Return the (X, Y) coordinate for the center point of the cell that contains the specified text.  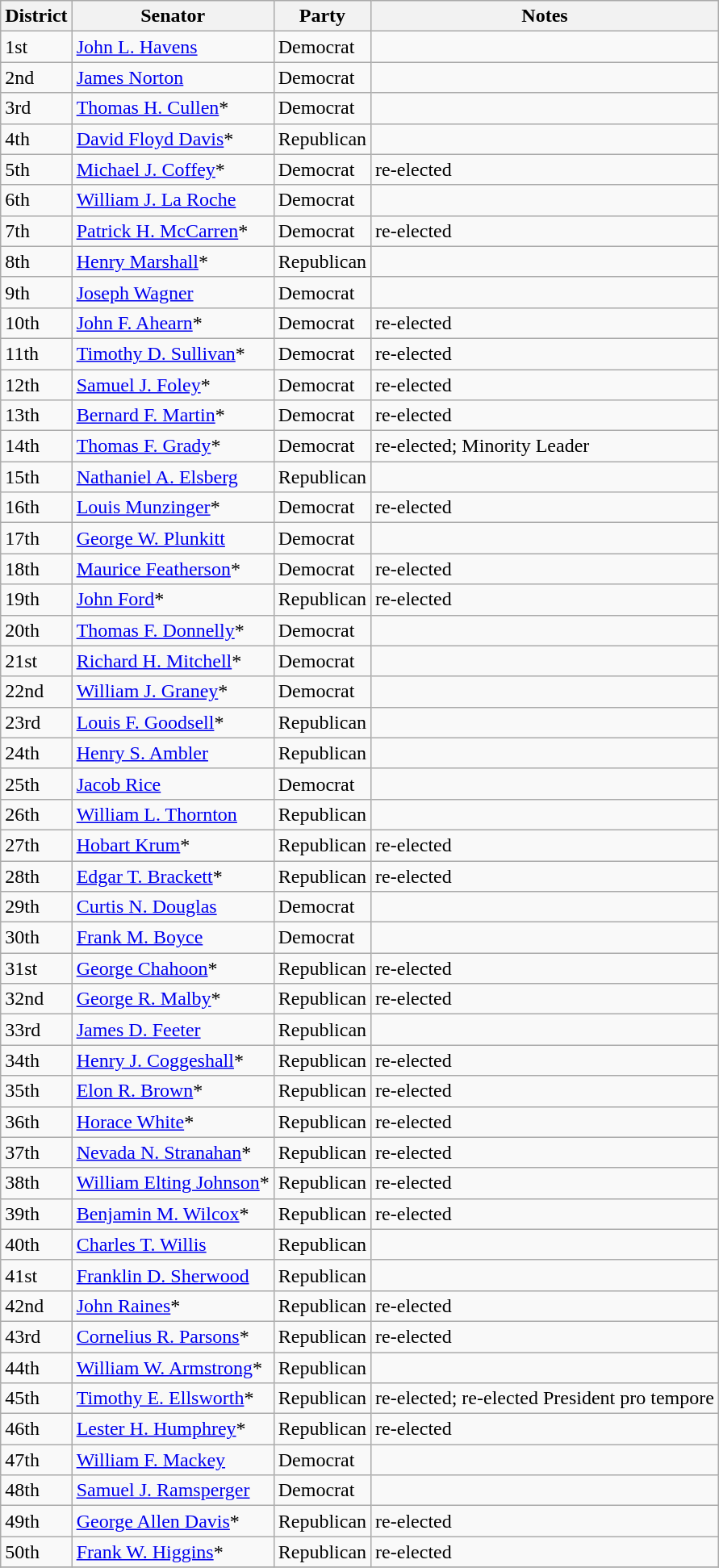
Frank M. Boyce (173, 938)
Samuel J. Ramsperger (173, 1491)
Bernard F. Martin* (173, 416)
16th (36, 508)
Michael J. Coffey* (173, 169)
Nathaniel A. Elsberg (173, 477)
13th (36, 416)
33rd (36, 1030)
36th (36, 1122)
Notes (546, 16)
48th (36, 1491)
21st (36, 661)
43rd (36, 1336)
4th (36, 139)
11th (36, 353)
John Raines* (173, 1306)
31st (36, 968)
Hobart Krum* (173, 845)
39th (36, 1214)
Edgar T. Brackett* (173, 876)
William J. Graney* (173, 692)
Maurice Featherson* (173, 569)
Elon R. Brown* (173, 1091)
Richard H. Mitchell* (173, 661)
Timothy E. Ellsworth* (173, 1399)
re-elected; Minority Leader (546, 446)
Louis Munzinger* (173, 508)
Timothy D. Sullivan* (173, 353)
Jacob Rice (173, 784)
Curtis N. Douglas (173, 907)
17th (36, 538)
1st (36, 47)
47th (36, 1460)
46th (36, 1429)
15th (36, 477)
30th (36, 938)
William Elting Johnson* (173, 1183)
5th (36, 169)
18th (36, 569)
Henry Marshall* (173, 261)
George Allen Davis* (173, 1521)
14th (36, 446)
Joseph Wagner (173, 292)
20th (36, 630)
10th (36, 323)
29th (36, 907)
James D. Feeter (173, 1030)
34th (36, 1060)
23rd (36, 722)
44th (36, 1368)
Horace White* (173, 1122)
32nd (36, 999)
Senator (173, 16)
2nd (36, 77)
19th (36, 600)
24th (36, 753)
William W. Armstrong* (173, 1368)
Thomas H. Cullen* (173, 108)
William J. La Roche (173, 200)
David Floyd Davis* (173, 139)
William F. Mackey (173, 1460)
William L. Thornton (173, 814)
25th (36, 784)
49th (36, 1521)
George Chahoon* (173, 968)
Henry J. Coggeshall* (173, 1060)
Lester H. Humphrey* (173, 1429)
Party (322, 16)
John Ford* (173, 600)
Charles T. Willis (173, 1244)
District (36, 16)
6th (36, 200)
Cornelius R. Parsons* (173, 1336)
38th (36, 1183)
Henry S. Ambler (173, 753)
George R. Malby* (173, 999)
Franklin D. Sherwood (173, 1275)
8th (36, 261)
Thomas F. Grady* (173, 446)
Louis F. Goodsell* (173, 722)
50th (36, 1552)
22nd (36, 692)
27th (36, 845)
Nevada N. Stranahan* (173, 1152)
26th (36, 814)
George W. Plunkitt (173, 538)
Thomas F. Donnelly* (173, 630)
45th (36, 1399)
12th (36, 385)
28th (36, 876)
7th (36, 231)
Patrick H. McCarren* (173, 231)
40th (36, 1244)
Benjamin M. Wilcox* (173, 1214)
37th (36, 1152)
Samuel J. Foley* (173, 385)
42nd (36, 1306)
re-elected; re-elected President pro tempore (546, 1399)
Frank W. Higgins* (173, 1552)
41st (36, 1275)
John F. Ahearn* (173, 323)
3rd (36, 108)
James Norton (173, 77)
9th (36, 292)
35th (36, 1091)
John L. Havens (173, 47)
